Output the (x, y) coordinate of the center of the cell containing the given text.  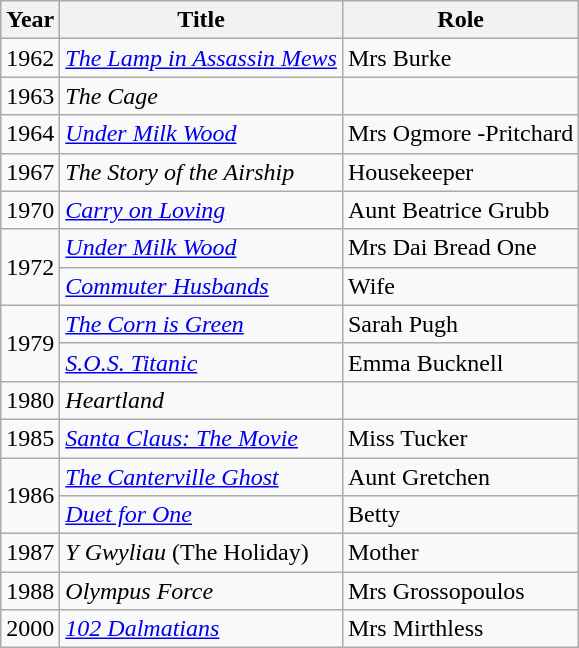
Y Gwyliau (The Holiday) (202, 553)
Heartland (202, 400)
The Corn is Green (202, 324)
1972 (30, 267)
1986 (30, 496)
Betty (460, 515)
1980 (30, 400)
1964 (30, 134)
1962 (30, 58)
102 Dalmatians (202, 629)
The Story of the Airship (202, 172)
Wife (460, 286)
1988 (30, 591)
Commuter Husbands (202, 286)
The Cage (202, 96)
Role (460, 20)
Title (202, 20)
2000 (30, 629)
Aunt Beatrice Grubb (460, 210)
Aunt Gretchen (460, 477)
Miss Tucker (460, 438)
1970 (30, 210)
Housekeeper (460, 172)
Mother (460, 553)
1987 (30, 553)
Mrs Burke (460, 58)
Carry on Loving (202, 210)
Mrs Mirthless (460, 629)
Emma Bucknell (460, 362)
Santa Claus: The Movie (202, 438)
Mrs Grossopoulos (460, 591)
Sarah Pugh (460, 324)
S.O.S. Titanic (202, 362)
1979 (30, 343)
The Lamp in Assassin Mews (202, 58)
The Canterville Ghost (202, 477)
Olympus Force (202, 591)
Year (30, 20)
Mrs Ogmore -Pritchard (460, 134)
1963 (30, 96)
Mrs Dai Bread One (460, 248)
Duet for One (202, 515)
1985 (30, 438)
1967 (30, 172)
